Provide the (x, y) coordinate of the cell's center where the given text is located.  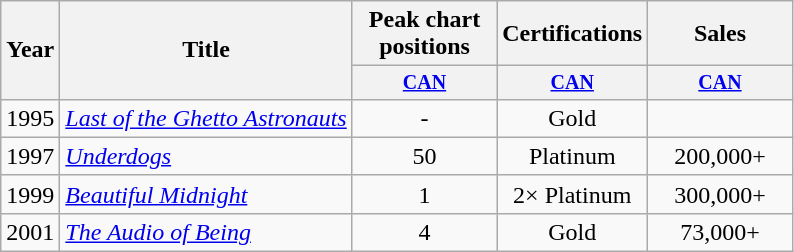
2× Platinum (572, 194)
Beautiful Midnight (206, 194)
1999 (30, 194)
Platinum (572, 156)
Peak chart positions (424, 34)
Title (206, 50)
2001 (30, 232)
Last of the Ghetto Astronauts (206, 118)
1997 (30, 156)
200,000+ (720, 156)
Certifications (572, 34)
1 (424, 194)
The Audio of Being (206, 232)
50 (424, 156)
1995 (30, 118)
300,000+ (720, 194)
73,000+ (720, 232)
Sales (720, 34)
4 (424, 232)
- (424, 118)
Underdogs (206, 156)
Year (30, 50)
